For the text-containing cell, return its midpoint in (X, Y) coordinate format. 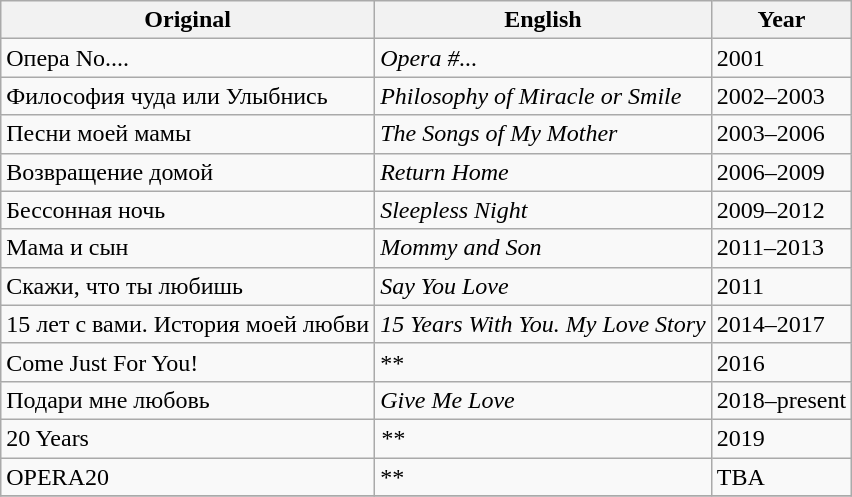
Sleepless Night (544, 210)
Возвращение домой (188, 172)
2018–present (781, 400)
2011–2013 (781, 248)
2006–2009 (781, 172)
Подари мне любовь (188, 400)
Year (781, 20)
Opera #... (544, 58)
OPERA20 (188, 477)
2002–2003 (781, 96)
Мама и сын (188, 248)
Return Home (544, 172)
2009–2012 (781, 210)
Mommy and Son (544, 248)
Бессонная ночь (188, 210)
Say You Love (544, 286)
Come Just For You! (188, 362)
Philosophy of Miracle or Smile (544, 96)
Опера No.... (188, 58)
2003–2006 (781, 134)
Скажи, что ты любишь (188, 286)
2011 (781, 286)
20 Years (188, 438)
Философия чуда или Улыбнись (188, 96)
2014–2017 (781, 324)
15 лет с вами. История моей любви (188, 324)
Give Me Love (544, 400)
15 Years With You. My Love Story (544, 324)
TBA (781, 477)
2019 (781, 438)
English (544, 20)
The Songs of My Mother (544, 134)
2016 (781, 362)
2001 (781, 58)
Песни моей мамы (188, 134)
Original (188, 20)
